Search for the cell housing the specified text and yield its (X, Y) center coordinate. 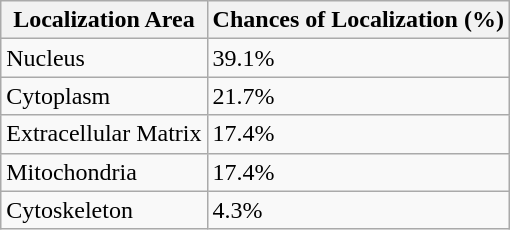
39.1% (358, 58)
Localization Area (104, 20)
Mitochondria (104, 172)
4.3% (358, 210)
Cytoskeleton (104, 210)
Chances of Localization (%) (358, 20)
Nucleus (104, 58)
Extracellular Matrix (104, 134)
21.7% (358, 96)
Cytoplasm (104, 96)
